Find where the given text appears and provide that cell's center as (X, Y) coordinate. 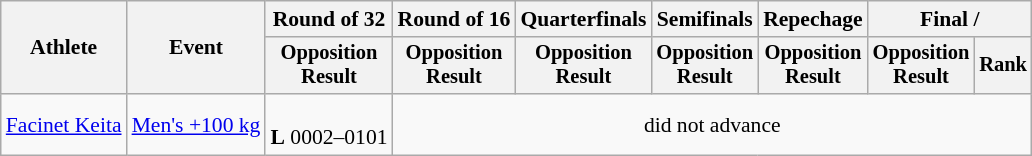
Semifinals (704, 19)
Event (196, 48)
Athlete (64, 48)
Men's +100 kg (196, 124)
Quarterfinals (583, 19)
Round of 32 (328, 19)
Final / (950, 19)
Facinet Keita (64, 124)
Round of 16 (454, 19)
did not advance (712, 124)
L 0002–0101 (328, 124)
Rank (1003, 66)
Repechage (813, 19)
